Return the (x, y) coordinate for the center point of the cell that contains the specified text.  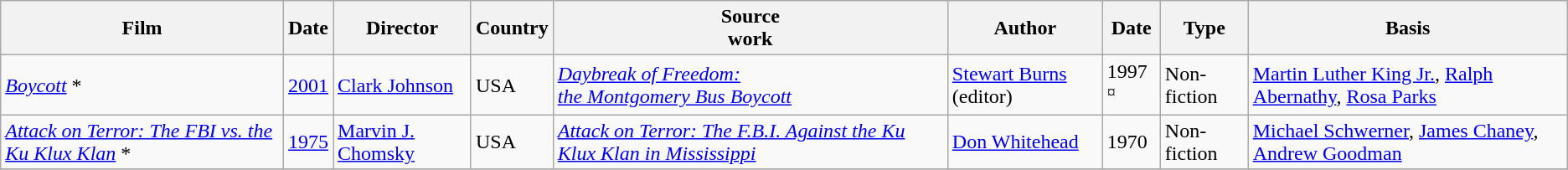
Director (402, 28)
1970 (1131, 142)
Boycott * (142, 85)
Martin Luther King Jr., Ralph Abernathy, Rosa Parks (1407, 85)
Attack on Terror: The F.B.I. Against the Ku Klux Klan in Mississippi (750, 142)
Type (1204, 28)
Basis (1407, 28)
Daybreak of Freedom:the Montgomery Bus Boycott (750, 85)
Attack on Terror: The FBI vs. the Ku Klux Klan * (142, 142)
Film (142, 28)
Michael Schwerner, James Chaney, Andrew Goodman (1407, 142)
Author (1025, 28)
Marvin J. Chomsky (402, 142)
Don Whitehead (1025, 142)
2001 (308, 85)
1997 ¤ (1131, 85)
Sourcework (750, 28)
Country (512, 28)
1975 (308, 142)
Clark Johnson (402, 85)
Stewart Burns (editor) (1025, 85)
